Find where the given text appears and provide that cell's center as (x, y) coordinate. 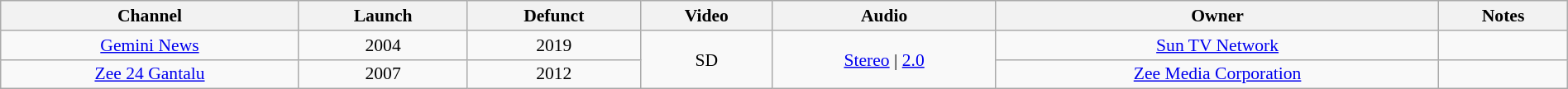
Launch (383, 16)
2007 (383, 74)
2019 (554, 45)
2012 (554, 74)
Audio (884, 16)
Zee 24 Gantalu (150, 74)
Gemini News (150, 45)
Owner (1217, 16)
Channel (150, 16)
Notes (1503, 16)
2004 (383, 45)
Zee Media Corporation (1217, 74)
Defunct (554, 16)
Video (706, 16)
Stereo | 2.0 (884, 59)
Sun TV Network (1217, 45)
SD (706, 59)
